Capture the cell that displays the provided text and extract its (x, y) central coordinate. 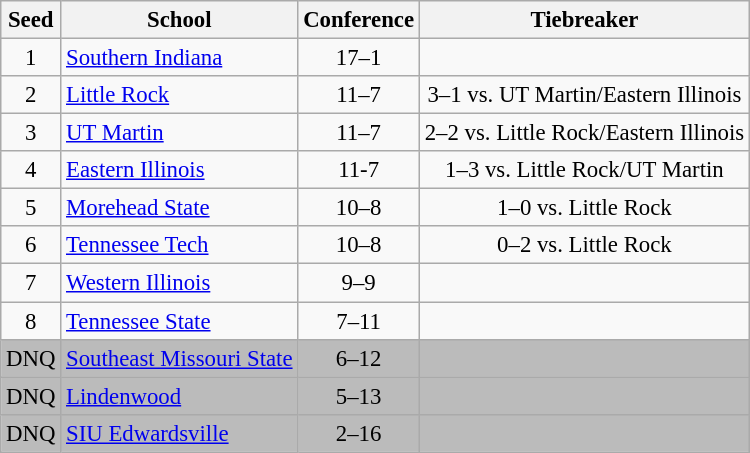
11-7 (359, 170)
0–2 vs. Little Rock (584, 245)
5–13 (359, 396)
1–3 vs. Little Rock/UT Martin (584, 170)
2–16 (359, 433)
6 (31, 245)
Southern Indiana (180, 58)
5 (31, 208)
9–9 (359, 283)
School (180, 20)
6–12 (359, 358)
Tennessee State (180, 321)
Conference (359, 20)
Tennessee Tech (180, 245)
3–1 vs. UT Martin/Eastern Illinois (584, 95)
Western Illinois (180, 283)
2 (31, 95)
1 (31, 58)
Morehead State (180, 208)
8 (31, 321)
Southeast Missouri State (180, 358)
7 (31, 283)
17–1 (359, 58)
3 (31, 133)
Lindenwood (180, 396)
Seed (31, 20)
4 (31, 170)
7–11 (359, 321)
SIU Edwardsville (180, 433)
2–2 vs. Little Rock/Eastern Illinois (584, 133)
Eastern Illinois (180, 170)
Little Rock (180, 95)
Tiebreaker (584, 20)
1–0 vs. Little Rock (584, 208)
UT Martin (180, 133)
